Pinpoint the cell where the given text exists, returning its (X, Y) midpoint coordinate. 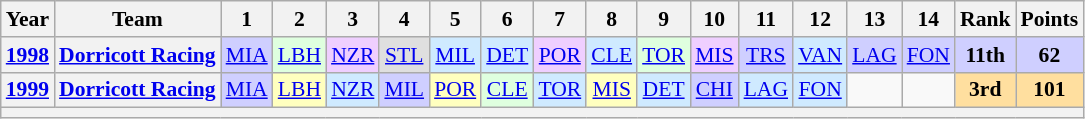
101 (1050, 90)
2 (300, 19)
11th (986, 55)
6 (507, 19)
Team (138, 19)
8 (612, 19)
STL (404, 55)
TRS (766, 55)
11 (766, 19)
5 (455, 19)
3rd (986, 90)
Year (28, 19)
CHI (714, 90)
14 (928, 19)
12 (820, 19)
Points (1050, 19)
7 (560, 19)
1999 (28, 90)
4 (404, 19)
13 (874, 19)
10 (714, 19)
9 (664, 19)
62 (1050, 55)
Rank (986, 19)
VAN (820, 55)
1 (247, 19)
3 (352, 19)
1998 (28, 55)
